From the cell containing the given text, extract its center point as [x, y] coordinate. 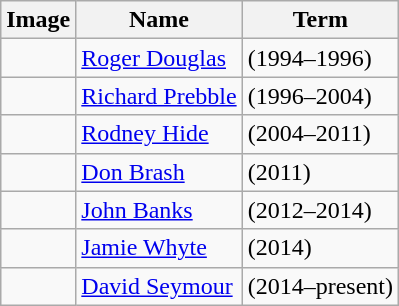
(2004–2011) [320, 134]
Term [320, 20]
(1996–2004) [320, 96]
David Seymour [159, 286]
Don Brash [159, 172]
(2012–2014) [320, 210]
Rodney Hide [159, 134]
Roger Douglas [159, 58]
(2014–present) [320, 286]
John Banks [159, 210]
(1994–1996) [320, 58]
Name [159, 20]
(2014) [320, 248]
Jamie Whyte [159, 248]
Richard Prebble [159, 96]
Image [38, 20]
(2011) [320, 172]
